Determine the [x, y] coordinate at the center of the cell enclosing the given text.  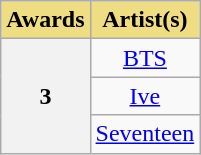
Awards [46, 20]
Artist(s) [145, 20]
BTS [145, 58]
Ive [145, 96]
Seventeen [145, 134]
3 [46, 96]
